Locate the cell with the specified text and output its (x, y) center coordinate. 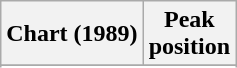
Peakposition (189, 34)
Chart (1989) (72, 34)
